Extract the (X, Y) coordinate from the center of the cell holding the provided text.  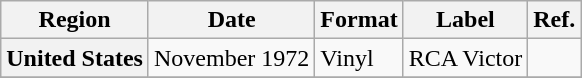
Date (231, 20)
Format (359, 20)
Label (466, 20)
Region (75, 20)
Ref. (554, 20)
Vinyl (359, 58)
RCA Victor (466, 58)
United States (75, 58)
November 1972 (231, 58)
